Output the [x, y] coordinate of the center of the cell containing the given text.  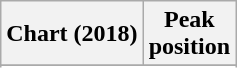
Peak position [189, 34]
Chart (2018) [72, 34]
